Search for the cell housing the specified text and yield its [x, y] center coordinate. 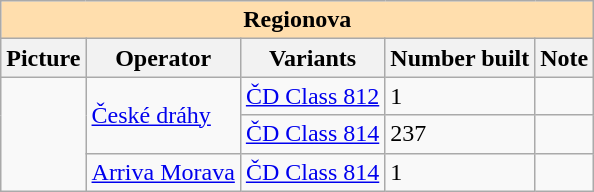
Note [564, 58]
Regionova [298, 20]
237 [460, 134]
Arriva Morava [163, 172]
Number built [460, 58]
Operator [163, 58]
Variants [312, 58]
Picture [44, 58]
ČD Class 812 [312, 96]
České dráhy [163, 115]
